Detect which cell encompasses the target text, then output its (x, y) center coordinate. 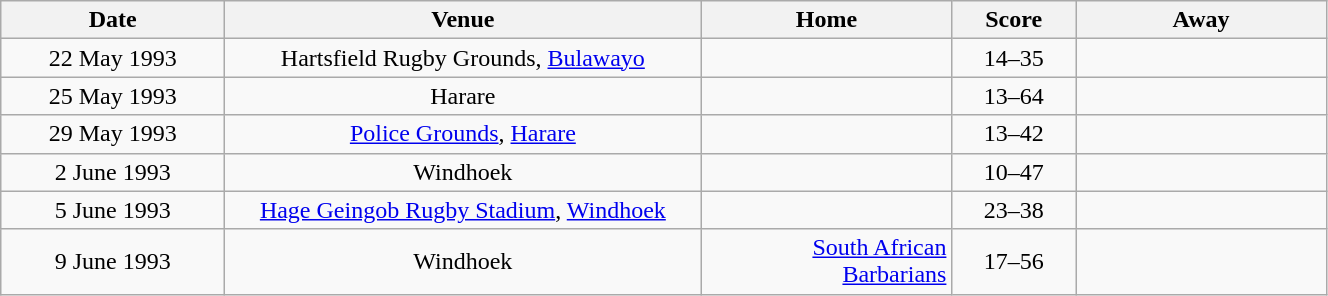
Harare (463, 96)
Police Grounds, Harare (463, 134)
Venue (463, 20)
14–35 (1014, 58)
9 June 1993 (113, 262)
10–47 (1014, 172)
Hartsfield Rugby Grounds, Bulawayo (463, 58)
23–38 (1014, 210)
2 June 1993 (113, 172)
25 May 1993 (113, 96)
22 May 1993 (113, 58)
Score (1014, 20)
South African Barbarians (826, 262)
29 May 1993 (113, 134)
13–64 (1014, 96)
Away (1202, 20)
Date (113, 20)
Home (826, 20)
5 June 1993 (113, 210)
Hage Geingob Rugby Stadium, Windhoek (463, 210)
13–42 (1014, 134)
17–56 (1014, 262)
